From the cell containing the given text, extract its center point as (x, y) coordinate. 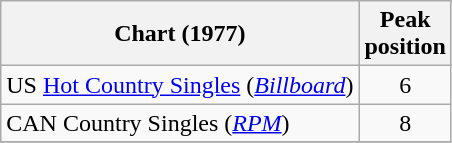
8 (405, 123)
Peakposition (405, 34)
6 (405, 85)
Chart (1977) (180, 34)
US Hot Country Singles (Billboard) (180, 85)
CAN Country Singles (RPM) (180, 123)
